Identify which cell holds the provided text, then report its (X, Y) central coordinate. 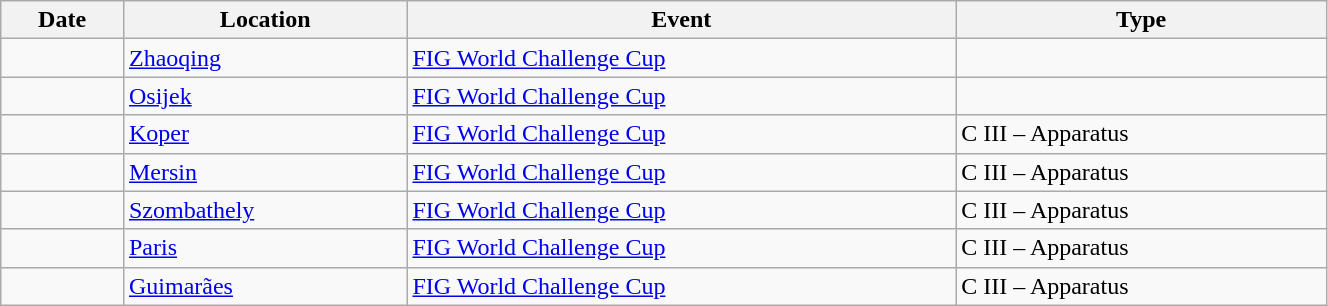
Koper (264, 134)
Location (264, 20)
Paris (264, 248)
Type (1142, 20)
Zhaoqing (264, 58)
Date (62, 20)
Event (682, 20)
Osijek (264, 96)
Guimarães (264, 286)
Szombathely (264, 210)
Mersin (264, 172)
